Identify which cell holds the provided text, then report its [x, y] central coordinate. 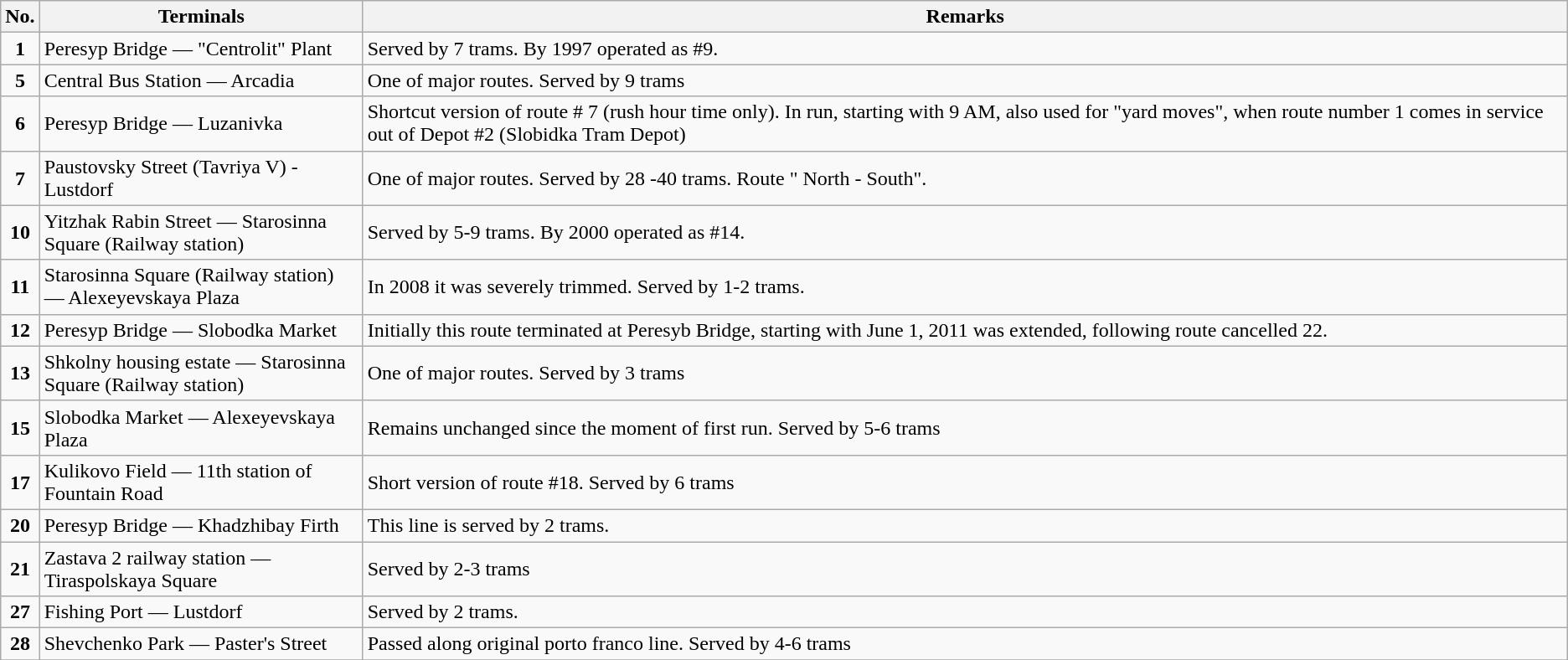
1 [20, 49]
Terminals [201, 17]
In 2008 it was severely trimmed. Served by 1-2 trams. [965, 286]
Central Bus Station — Arcadia [201, 80]
Passed along original porto franco line. Served by 4-6 trams [965, 644]
15 [20, 427]
27 [20, 612]
5 [20, 80]
Remains unchanged since the moment of first run. Served by 5-6 trams [965, 427]
Zastava 2 railway station — Tiraspolskaya Square [201, 568]
Served by 5-9 trams. By 2000 operated as #14. [965, 233]
Short version of route #18. Served by 6 trams [965, 482]
28 [20, 644]
This line is served by 2 trams. [965, 525]
11 [20, 286]
One of major routes. Served by 3 trams [965, 374]
One of major routes. Served by 28 -40 trams. Route " North - South". [965, 178]
Peresyp Bridge — Slobodka Market [201, 330]
Paustovsky Street (Tavriya V) - Lustdorf [201, 178]
One of major routes. Served by 9 trams [965, 80]
17 [20, 482]
7 [20, 178]
No. [20, 17]
Peresyp Bridge — Luzanivka [201, 124]
Starosinna Square (Railway station) — Alexeyevskaya Plaza [201, 286]
Fishing Port — Lustdorf [201, 612]
Yitzhak Rabin Street — Starosinna Square (Railway station) [201, 233]
Shevchenko Park — Paster's Street [201, 644]
10 [20, 233]
Initially this route terminated at Peresyb Bridge, starting with June 1, 2011 was extended, following route cancelled 22. [965, 330]
Peresyp Bridge — Khadzhibay Firth [201, 525]
Served by 2 trams. [965, 612]
12 [20, 330]
Served by 2-3 trams [965, 568]
Peresyp Bridge — "Centrolit" Plant [201, 49]
Served by 7 trams. By 1997 operated as #9. [965, 49]
Kulikovo Field — 11th station of Fountain Road [201, 482]
20 [20, 525]
13 [20, 374]
21 [20, 568]
6 [20, 124]
Shkolny housing estate — Starosinna Square (Railway station) [201, 374]
Slobodka Market — Alexeyevskaya Plaza [201, 427]
Remarks [965, 17]
